Return (x, y) of the center of cell containing provided text 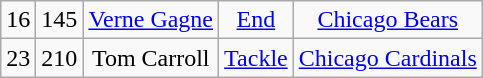
Chicago Cardinals (388, 58)
16 (18, 20)
Tackle (256, 58)
23 (18, 58)
210 (60, 58)
End (256, 20)
145 (60, 20)
Verne Gagne (151, 20)
Chicago Bears (388, 20)
Tom Carroll (151, 58)
